Pinpoint the cell where the given text exists, returning its (x, y) midpoint coordinate. 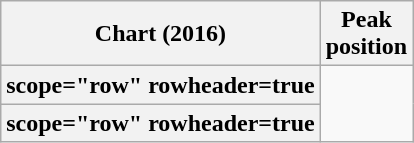
Chart (2016) (160, 34)
Peakposition (366, 34)
